Provide the (x, y) coordinate of the cell's center where the given text is located.  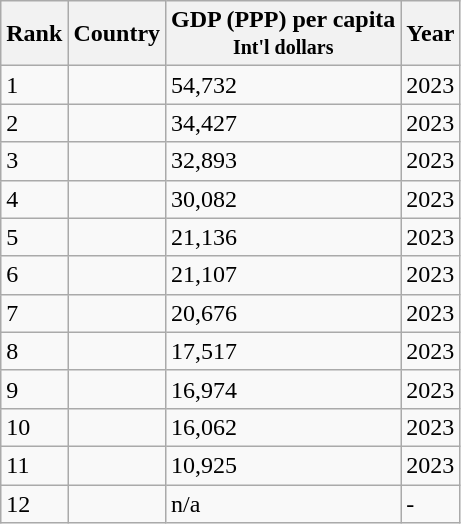
7 (34, 313)
34,427 (284, 123)
9 (34, 389)
16,062 (284, 427)
54,732 (284, 85)
3 (34, 161)
5 (34, 237)
Country (117, 34)
GDP (PPP) per capitaInt'l dollars (284, 34)
6 (34, 275)
17,517 (284, 351)
21,136 (284, 237)
n/a (284, 503)
10 (34, 427)
- (430, 503)
20,676 (284, 313)
30,082 (284, 199)
Rank (34, 34)
1 (34, 85)
10,925 (284, 465)
16,974 (284, 389)
2 (34, 123)
11 (34, 465)
Year (430, 34)
4 (34, 199)
32,893 (284, 161)
12 (34, 503)
8 (34, 351)
21,107 (284, 275)
